Scan for the cell matching the given text and deliver its [x, y] coordinate at center. 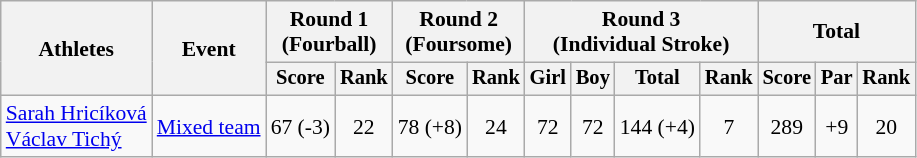
Sarah HricíkováVáclav Tichý [76, 126]
+9 [837, 126]
Round 1(Fourball) [330, 32]
24 [496, 126]
144 (+4) [658, 126]
289 [787, 126]
Round 2(Foursome) [459, 32]
Round 3(Individual Stroke) [642, 32]
Boy [593, 79]
Athletes [76, 48]
7 [729, 126]
78 (+8) [430, 126]
20 [887, 126]
22 [364, 126]
Event [209, 48]
67 (-3) [300, 126]
Par [837, 79]
Girl [548, 79]
Mixed team [209, 126]
